Capture the cell that displays the provided text and extract its [x, y] central coordinate. 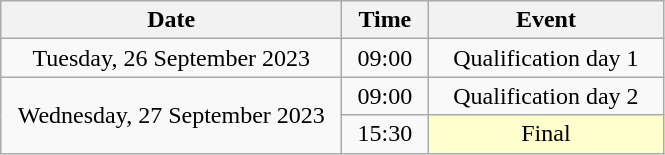
Event [546, 20]
Final [546, 134]
Time [385, 20]
Qualification day 2 [546, 96]
Qualification day 1 [546, 58]
Wednesday, 27 September 2023 [172, 115]
Tuesday, 26 September 2023 [172, 58]
Date [172, 20]
15:30 [385, 134]
